Scan for the cell matching the given text and deliver its (X, Y) coordinate at center. 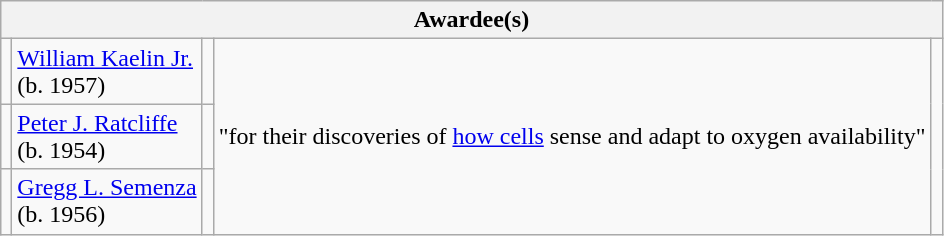
Awardee(s) (472, 20)
William Kaelin Jr.(b. 1957) (107, 72)
Peter J. Ratcliffe(b. 1954) (107, 136)
Gregg L. Semenza(b. 1956) (107, 202)
"for their discoveries of how cells sense and adapt to oxygen availability" (572, 136)
